Provide the (X, Y) coordinate of the cell's center where the given text is located.  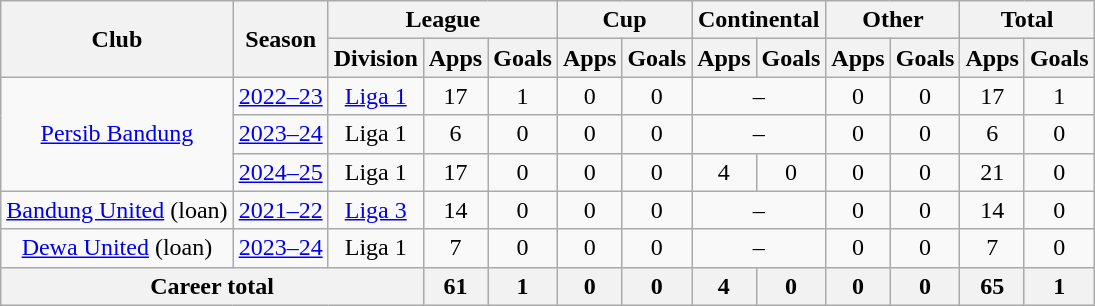
65 (992, 286)
21 (992, 172)
Dewa United (loan) (117, 248)
Division (376, 58)
Persib Bandung (117, 134)
Career total (212, 286)
2024–25 (280, 172)
Cup (624, 20)
Total (1027, 20)
Club (117, 39)
Season (280, 39)
Continental (759, 20)
League (442, 20)
Other (893, 20)
61 (455, 286)
2021–22 (280, 210)
Liga 3 (376, 210)
Bandung United (loan) (117, 210)
2022–23 (280, 96)
